Scan for the cell matching the given text and deliver its (x, y) coordinate at center. 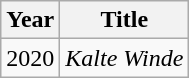
Year (30, 20)
2020 (30, 58)
Kalte Winde (124, 58)
Title (124, 20)
